Find where the given text appears and provide that cell's center as (x, y) coordinate. 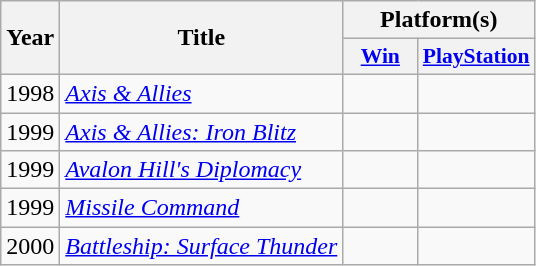
1998 (30, 93)
Battleship: Surface Thunder (202, 246)
Axis & Allies (202, 93)
Year (30, 38)
2000 (30, 246)
PlayStation (476, 57)
Platform(s) (439, 20)
Axis & Allies: Iron Blitz (202, 131)
Avalon Hill's Diplomacy (202, 170)
Title (202, 38)
Win (380, 57)
Missile Command (202, 208)
